Find where the given text appears and provide that cell's center as [X, Y] coordinate. 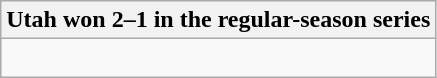
Utah won 2–1 in the regular-season series [218, 20]
